Identify which cell holds the provided text, then report its (x, y) central coordinate. 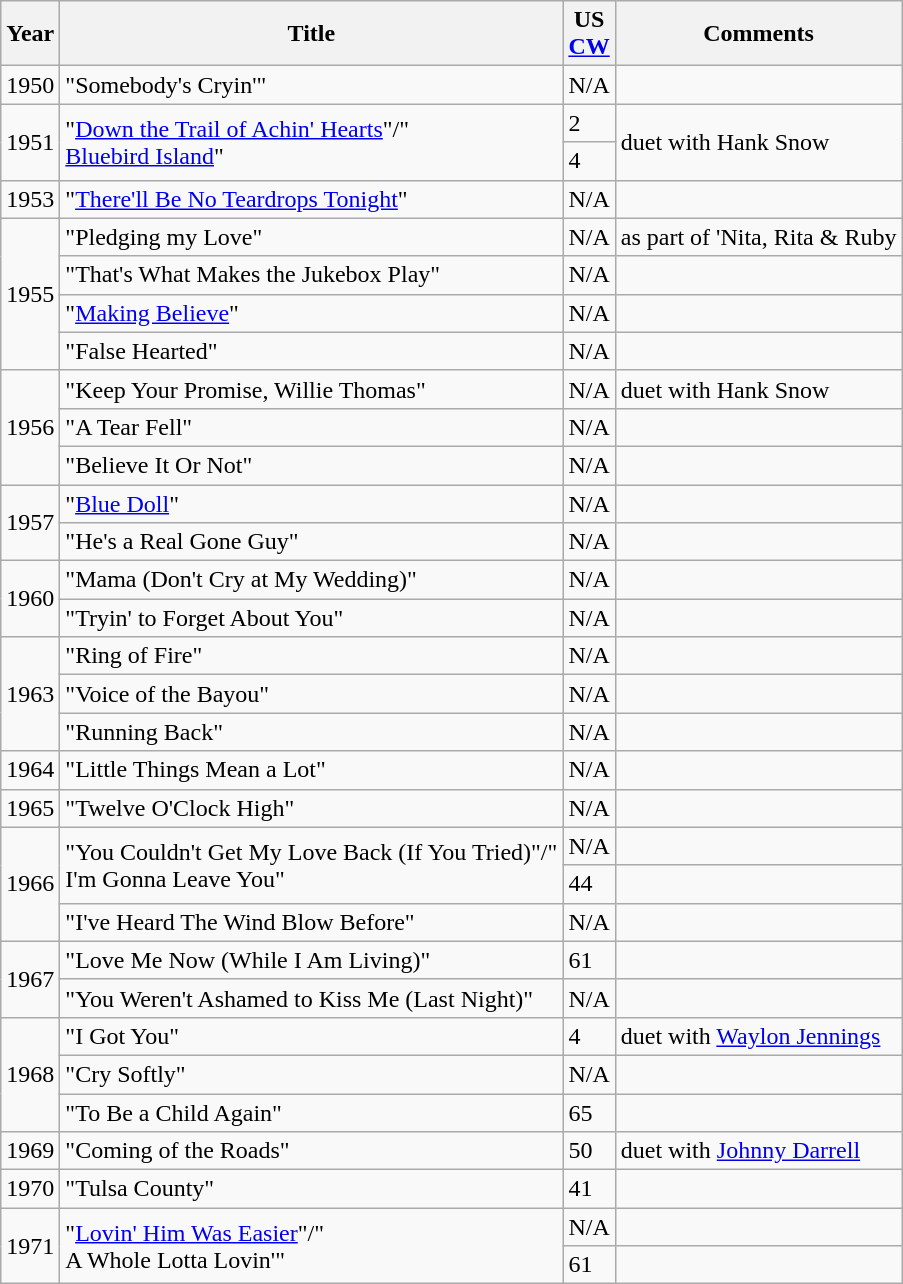
1965 (30, 808)
50 (589, 1151)
1963 (30, 694)
"I Got You" (312, 1036)
1968 (30, 1074)
"Coming of the Roads" (312, 1151)
"Believe It Or Not" (312, 465)
1970 (30, 1189)
1956 (30, 427)
"There'll Be No Teardrops Tonight" (312, 199)
65 (589, 1113)
1971 (30, 1246)
1964 (30, 770)
duet with Waylon Jennings (758, 1036)
Year (30, 34)
"Tryin' to Forget About You" (312, 618)
1960 (30, 599)
"Love Me Now (While I Am Living)" (312, 960)
"He's a Real Gone Guy" (312, 542)
41 (589, 1189)
"Running Back" (312, 732)
"Blue Doll" (312, 503)
2 (589, 123)
1966 (30, 884)
1955 (30, 294)
duet with Johnny Darrell (758, 1151)
Comments (758, 34)
USCW (589, 34)
"That's What Makes the Jukebox Play" (312, 275)
"You Couldn't Get My Love Back (If You Tried)"/"I'm Gonna Leave You" (312, 865)
1957 (30, 522)
"Little Things Mean a Lot" (312, 770)
"A Tear Fell" (312, 427)
"False Hearted" (312, 351)
"Down the Trail of Achin' Hearts"/"Bluebird Island" (312, 142)
"I've Heard The Wind Blow Before" (312, 922)
1969 (30, 1151)
"To Be a Child Again" (312, 1113)
1951 (30, 142)
1967 (30, 979)
as part of 'Nita, Rita & Ruby (758, 237)
"Pledging my Love" (312, 237)
1950 (30, 85)
44 (589, 884)
"Keep Your Promise, Willie Thomas" (312, 389)
"Voice of the Bayou" (312, 694)
"Making Believe" (312, 313)
"You Weren't Ashamed to Kiss Me (Last Night)" (312, 998)
1953 (30, 199)
"Somebody's Cryin'" (312, 85)
"Lovin' Him Was Easier"/"A Whole Lotta Lovin'" (312, 1246)
"Mama (Don't Cry at My Wedding)" (312, 580)
Title (312, 34)
"Tulsa County" (312, 1189)
"Cry Softly" (312, 1074)
"Ring of Fire" (312, 656)
"Twelve O'Clock High" (312, 808)
